Provide the [X, Y] coordinate of the cell's center where the given text is located.  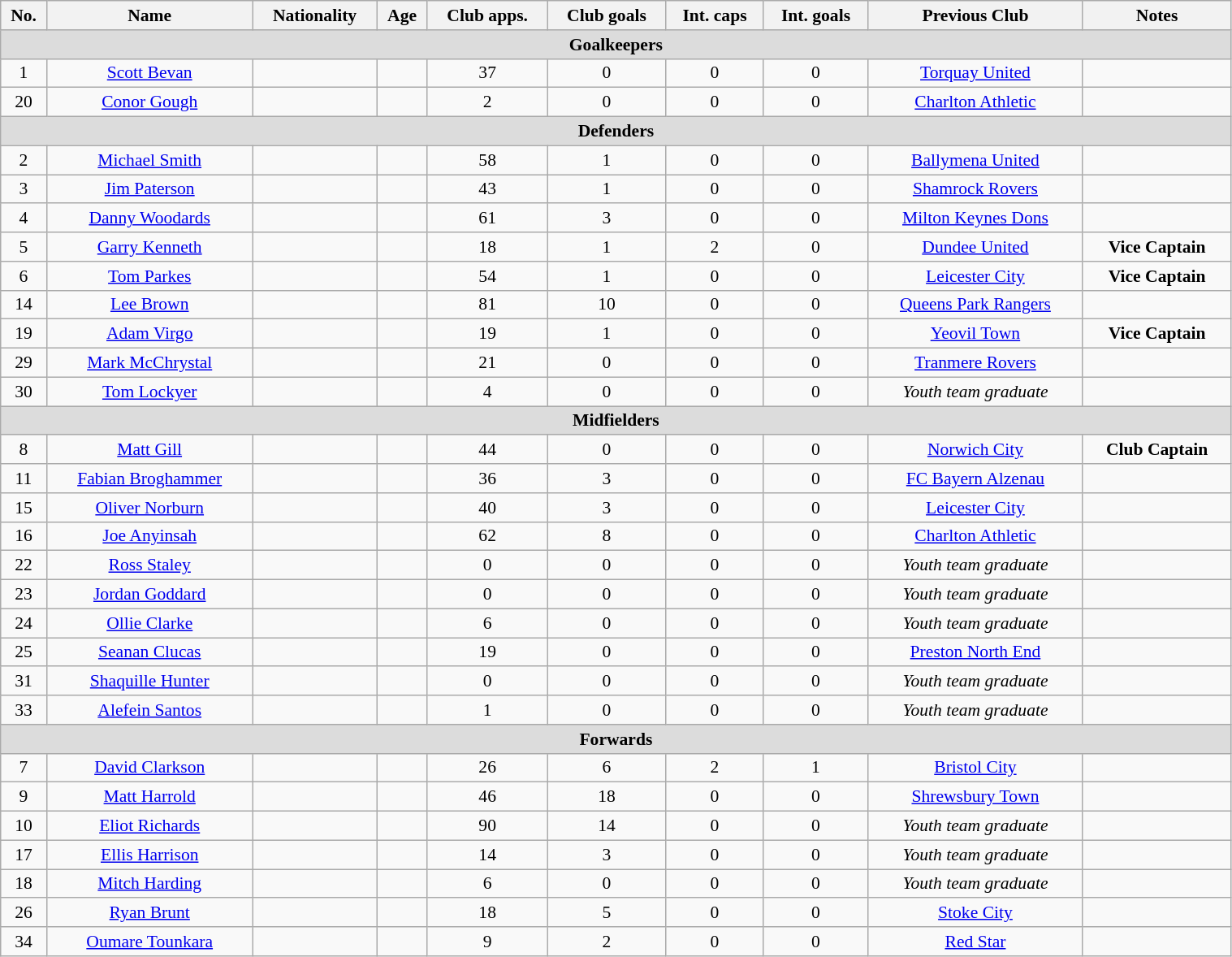
Queens Park Rangers [975, 305]
Conor Gough [149, 102]
David Clarkson [149, 768]
Red Star [975, 942]
Garry Kenneth [149, 247]
Club Captain [1156, 450]
61 [487, 219]
Mark McChrystal [149, 363]
Oliver Norburn [149, 508]
Torquay United [975, 73]
Ollie Clarke [149, 623]
40 [487, 508]
Defenders [616, 132]
15 [24, 508]
31 [24, 682]
90 [487, 826]
22 [24, 565]
No. [24, 15]
33 [24, 710]
Ryan Brunt [149, 913]
43 [487, 189]
Joe Anyinsah [149, 536]
Jordan Goddard [149, 595]
37 [487, 73]
34 [24, 942]
Tranmere Rovers [975, 363]
46 [487, 797]
54 [487, 276]
Ross Staley [149, 565]
Notes [1156, 15]
Goalkeepers [616, 45]
29 [24, 363]
20 [24, 102]
62 [487, 536]
Danny Woodards [149, 219]
Norwich City [975, 450]
Tom Parkes [149, 276]
Shamrock Rovers [975, 189]
FC Bayern Alzenau [975, 478]
Eliot Richards [149, 826]
Club apps. [487, 15]
Scott Bevan [149, 73]
Seanan Clucas [149, 652]
30 [24, 392]
Tom Lockyer [149, 392]
44 [487, 450]
Milton Keynes Dons [975, 219]
Lee Brown [149, 305]
Mitch Harding [149, 884]
Michael Smith [149, 160]
Club goals [607, 15]
Stoke City [975, 913]
Matt Harrold [149, 797]
Int. caps [715, 15]
Previous Club [975, 15]
Shrewsbury Town [975, 797]
Dundee United [975, 247]
Bristol City [975, 768]
Jim Paterson [149, 189]
7 [24, 768]
Ellis Harrison [149, 855]
25 [24, 652]
Age [402, 15]
81 [487, 305]
Nationality [315, 15]
Yeovil Town [975, 334]
Int. goals [815, 15]
Oumare Tounkara [149, 942]
24 [24, 623]
Preston North End [975, 652]
58 [487, 160]
23 [24, 595]
Midfielders [616, 421]
Adam Virgo [149, 334]
16 [24, 536]
Forwards [616, 739]
17 [24, 855]
Name [149, 15]
Matt Gill [149, 450]
21 [487, 363]
11 [24, 478]
Shaquille Hunter [149, 682]
Fabian Broghammer [149, 478]
Alefein Santos [149, 710]
Ballymena United [975, 160]
36 [487, 478]
